Return [x, y] of the center of cell containing provided text 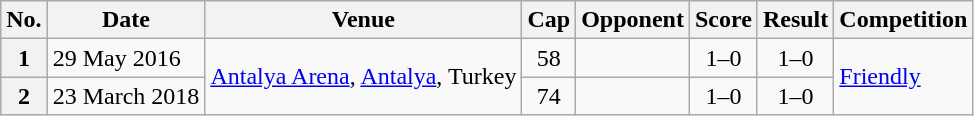
74 [549, 96]
29 May 2016 [126, 58]
Date [126, 20]
1 [24, 58]
Venue [364, 20]
No. [24, 20]
Opponent [633, 20]
58 [549, 58]
Cap [549, 20]
Friendly [904, 77]
Result [795, 20]
2 [24, 96]
Antalya Arena, Antalya, Turkey [364, 77]
Competition [904, 20]
Score [723, 20]
23 March 2018 [126, 96]
